Determine the [x, y] coordinate at the center of the cell enclosing the given text.  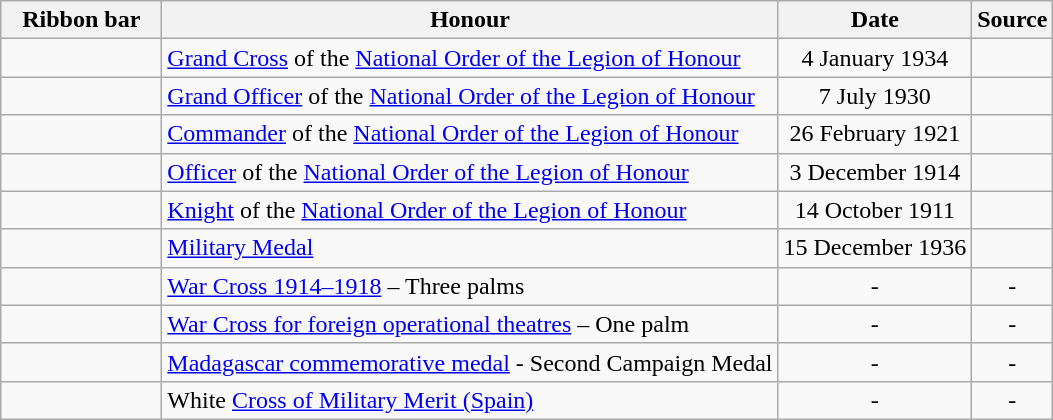
White Cross of Military Merit (Spain) [470, 400]
War Cross for foreign operational theatres – One palm [470, 324]
Date [875, 20]
Grand Officer of the National Order of the Legion of Honour [470, 96]
War Cross 1914–1918 – Three palms [470, 286]
Ribbon bar [82, 20]
Commander of the National Order of the Legion of Honour [470, 134]
15 December 1936 [875, 248]
Military Medal [470, 248]
Madagascar commemorative medal - Second Campaign Medal [470, 362]
26 February 1921 [875, 134]
7 July 1930 [875, 96]
Knight of the National Order of the Legion of Honour [470, 210]
4 January 1934 [875, 58]
3 December 1914 [875, 172]
Source [1012, 20]
Grand Cross of the National Order of the Legion of Honour [470, 58]
Officer of the National Order of the Legion of Honour [470, 172]
14 October 1911 [875, 210]
Honour [470, 20]
